Return [x, y] of the center of cell containing provided text 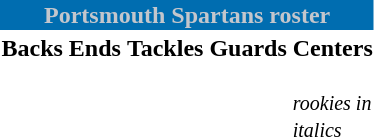
Portsmouth Spartans roster [187, 15]
